Identify which cell holds the provided text, then report its [X, Y] central coordinate. 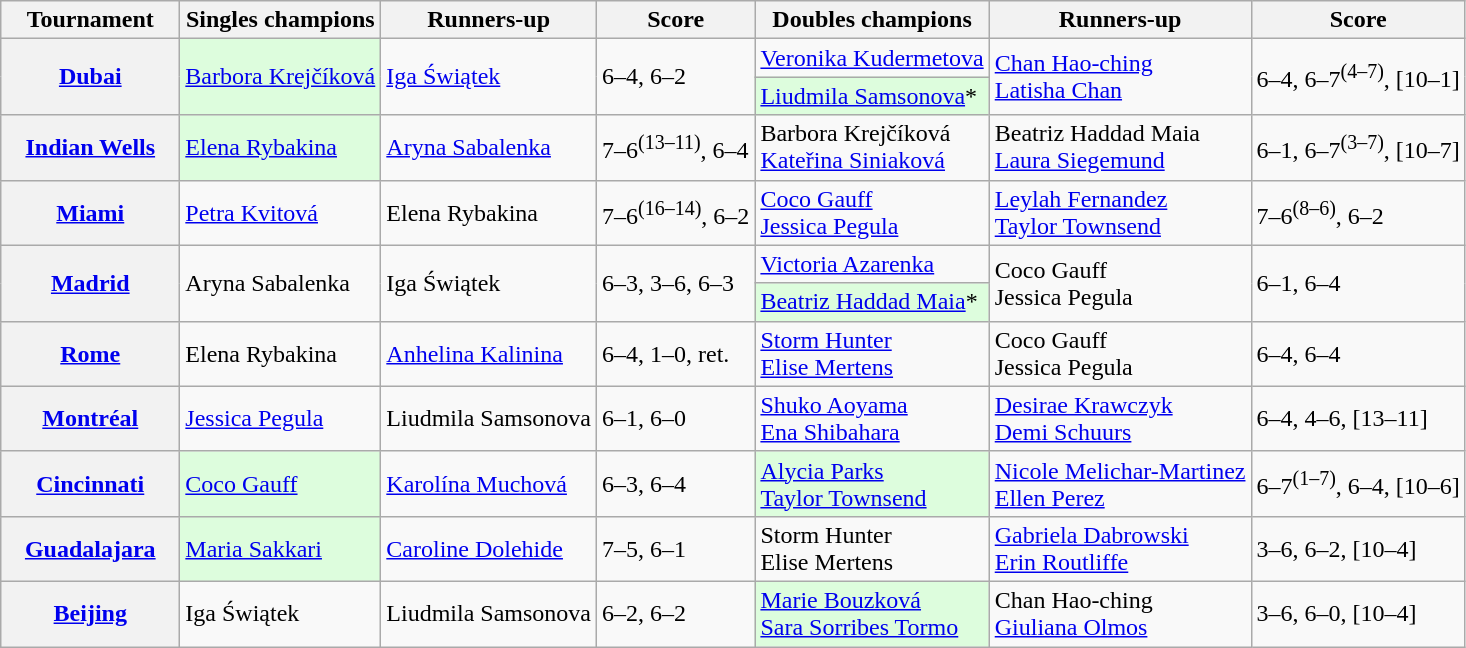
Cincinnati [90, 484]
Victoria Azarenka [872, 264]
6–4, 6–7(4–7), [10–1] [1358, 77]
3–6, 6–0, [10–4] [1358, 614]
Caroline Dolehide [489, 548]
Gabriela Dabrowski Erin Routliffe [1120, 548]
3–6, 6–2, [10–4] [1358, 548]
Shuko Aoyama Ena Shibahara [872, 418]
Marie Bouzková Sara Sorribes Tormo [872, 614]
7–6(16–14), 6–2 [676, 212]
6–1, 6–0 [676, 418]
6–2, 6–2 [676, 614]
Beatriz Haddad Maia Laura Siegemund [1120, 148]
6–3, 6–4 [676, 484]
Jessica Pegula [280, 418]
Chan Hao-ching Latisha Chan [1120, 77]
6–4, 6–2 [676, 77]
Anhelina Kalinina [489, 354]
6–4, 1–0, ret. [676, 354]
Barbora Krejčíková [280, 77]
Veronika Kudermetova [872, 58]
6–3, 3–6, 6–3 [676, 283]
Beatriz Haddad Maia* [872, 302]
Madrid [90, 283]
Chan Hao-ching Giuliana Olmos [1120, 614]
7–6(13–11), 6–4 [676, 148]
7–5, 6–1 [676, 548]
Beijing [90, 614]
Barbora Krejčíková Kateřina Siniaková [872, 148]
7–6(8–6), 6–2 [1358, 212]
6–7(1–7), 6–4, [10–6] [1358, 484]
Singles champions [280, 20]
6–4, 4–6, [13–11] [1358, 418]
Dubai [90, 77]
Indian Wells [90, 148]
6–4, 6–4 [1358, 354]
Rome [90, 354]
Montréal [90, 418]
Leylah Fernandez Taylor Townsend [1120, 212]
6–1, 6–7(3–7), [10–7] [1358, 148]
Miami [90, 212]
Desirae Krawczyk Demi Schuurs [1120, 418]
Alycia Parks Taylor Townsend [872, 484]
Petra Kvitová [280, 212]
Doubles champions [872, 20]
Nicole Melichar-Martinez Ellen Perez [1120, 484]
Guadalajara [90, 548]
Liudmila Samsonova* [872, 96]
Karolína Muchová [489, 484]
Tournament [90, 20]
Coco Gauff [280, 484]
Maria Sakkari [280, 548]
6–1, 6–4 [1358, 283]
